Search for the cell housing the specified text and yield its [X, Y] center coordinate. 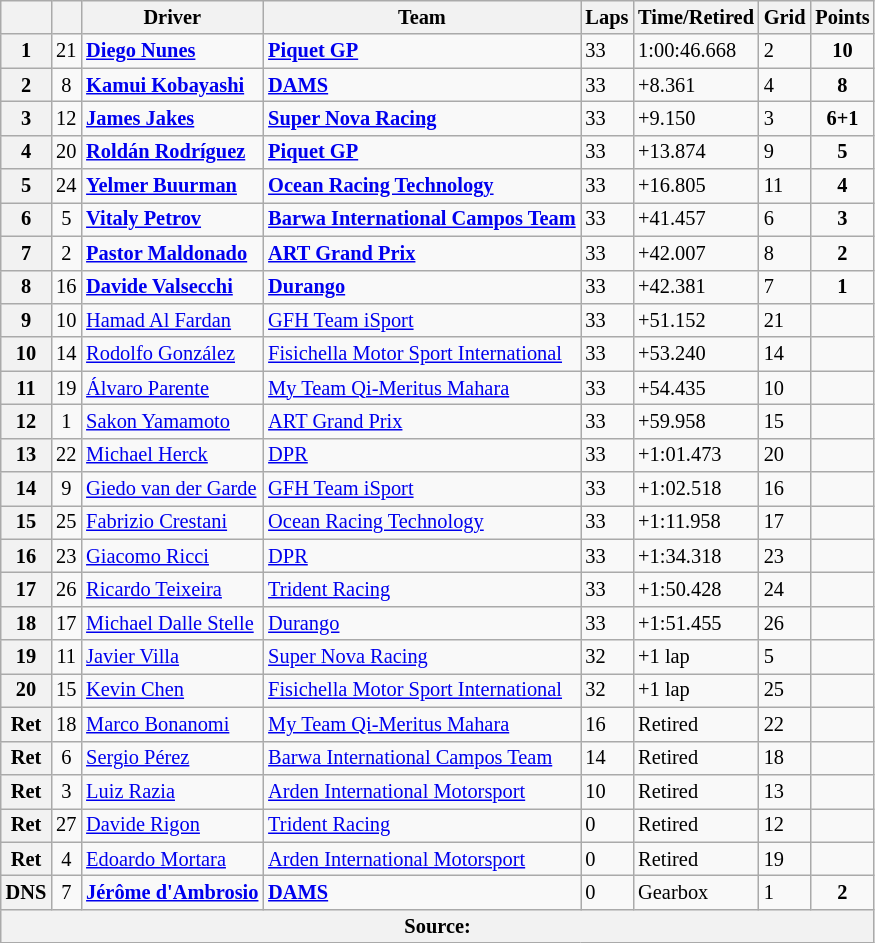
Diego Nunes [172, 51]
6+1 [842, 118]
Sakon Yamamoto [172, 421]
+8.361 [696, 85]
Jérôme d'Ambrosio [172, 892]
+13.874 [696, 152]
+1:34.318 [696, 556]
+1:02.518 [696, 489]
+9.150 [696, 118]
Javier Villa [172, 657]
Vitaly Petrov [172, 219]
James Jakes [172, 118]
Yelmer Buurman [172, 186]
Edoardo Mortara [172, 859]
Pastor Maldonado [172, 253]
Roldán Rodríguez [172, 152]
Álvaro Parente [172, 388]
+42.007 [696, 253]
Giedo van der Garde [172, 489]
Driver [172, 17]
Michael Herck [172, 455]
Kevin Chen [172, 690]
Hamad Al Fardan [172, 320]
+53.240 [696, 354]
Rodolfo González [172, 354]
Marco Bonanomi [172, 724]
Kamui Kobayashi [172, 85]
+1:50.428 [696, 589]
Gearbox [696, 892]
+41.457 [696, 219]
Source: [438, 926]
+42.381 [696, 287]
Time/Retired [696, 17]
Points [842, 17]
Fabrizio Crestani [172, 522]
+1:01.473 [696, 455]
Davide Rigon [172, 825]
Luiz Razia [172, 791]
+54.435 [696, 388]
+1:11.958 [696, 522]
+16.805 [696, 186]
Ricardo Teixeira [172, 589]
+59.958 [696, 421]
Laps [608, 17]
Sergio Pérez [172, 758]
+1:51.455 [696, 623]
Team [422, 17]
1:00:46.668 [696, 51]
Giacomo Ricci [172, 556]
Davide Valsecchi [172, 287]
DNS [26, 892]
Grid [785, 17]
+51.152 [696, 320]
27 [66, 825]
Michael Dalle Stelle [172, 623]
